Scan for the cell matching the given text and deliver its [x, y] coordinate at center. 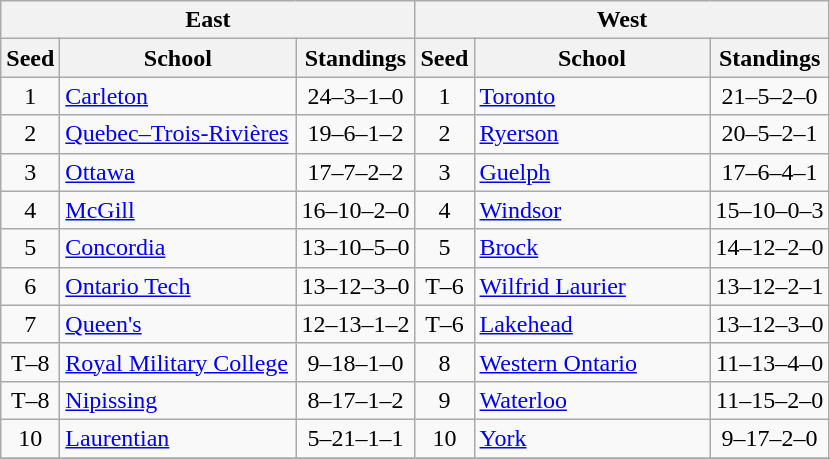
20–5–2–1 [770, 134]
Royal Military College [178, 362]
McGill [178, 210]
Ontario Tech [178, 286]
East [208, 20]
Quebec–Trois-Rivières [178, 134]
West [622, 20]
9–17–2–0 [770, 438]
York [592, 438]
8–17–1–2 [356, 400]
7 [30, 324]
9–18–1–0 [356, 362]
Waterloo [592, 400]
12–13–1–2 [356, 324]
Queen's [178, 324]
21–5–2–0 [770, 96]
Toronto [592, 96]
Ottawa [178, 172]
Wilfrid Laurier [592, 286]
24–3–1–0 [356, 96]
8 [444, 362]
Guelph [592, 172]
9 [444, 400]
Carleton [178, 96]
15–10–0–3 [770, 210]
16–10–2–0 [356, 210]
Nipissing [178, 400]
13–10–5–0 [356, 248]
Brock [592, 248]
Lakehead [592, 324]
13–12–2–1 [770, 286]
17–6–4–1 [770, 172]
Concordia [178, 248]
19–6–1–2 [356, 134]
Western Ontario [592, 362]
14–12–2–0 [770, 248]
11–15–2–0 [770, 400]
Laurentian [178, 438]
6 [30, 286]
5–21–1–1 [356, 438]
17–7–2–2 [356, 172]
Windsor [592, 210]
Ryerson [592, 134]
11–13–4–0 [770, 362]
